Detect which cell encompasses the target text, then output its [X, Y] center coordinate. 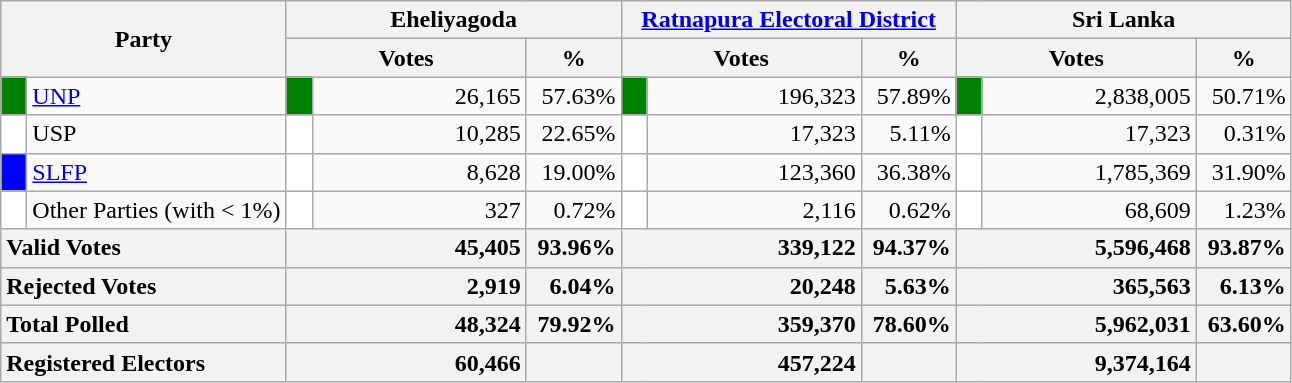
8,628 [419, 172]
UNP [156, 96]
68,609 [1089, 210]
5.11% [908, 134]
196,323 [754, 96]
Total Polled [144, 324]
2,919 [406, 286]
0.72% [574, 210]
31.90% [1244, 172]
USP [156, 134]
2,838,005 [1089, 96]
457,224 [741, 362]
93.87% [1244, 248]
327 [419, 210]
5,596,468 [1076, 248]
123,360 [754, 172]
57.63% [574, 96]
5.63% [908, 286]
Valid Votes [144, 248]
Other Parties (with < 1%) [156, 210]
19.00% [574, 172]
79.92% [574, 324]
339,122 [741, 248]
6.04% [574, 286]
20,248 [741, 286]
2,116 [754, 210]
5,962,031 [1076, 324]
48,324 [406, 324]
9,374,164 [1076, 362]
365,563 [1076, 286]
SLFP [156, 172]
Ratnapura Electoral District [788, 20]
45,405 [406, 248]
Registered Electors [144, 362]
1,785,369 [1089, 172]
Eheliyagoda [454, 20]
359,370 [741, 324]
Sri Lanka [1124, 20]
1.23% [1244, 210]
Party [144, 39]
22.65% [574, 134]
26,165 [419, 96]
78.60% [908, 324]
0.62% [908, 210]
63.60% [1244, 324]
Rejected Votes [144, 286]
50.71% [1244, 96]
0.31% [1244, 134]
93.96% [574, 248]
60,466 [406, 362]
94.37% [908, 248]
6.13% [1244, 286]
10,285 [419, 134]
57.89% [908, 96]
36.38% [908, 172]
